Output the (x, y) coordinate of the center of the cell containing the given text.  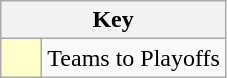
Teams to Playoffs (134, 58)
Key (114, 20)
